For the text-containing cell, return its midpoint in (x, y) coordinate format. 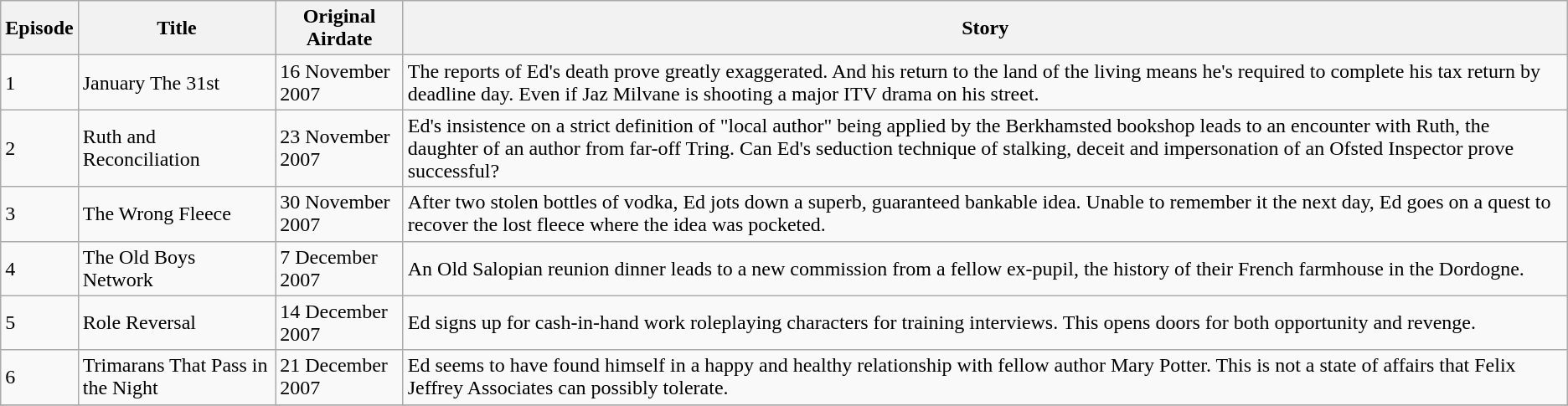
Trimarans That Pass in the Night (177, 377)
Story (985, 28)
Title (177, 28)
Ed signs up for cash-in-hand work roleplaying characters for training interviews. This opens doors for both opportunity and revenge. (985, 323)
4 (39, 268)
An Old Salopian reunion dinner leads to a new commission from a fellow ex-pupil, the history of their French farmhouse in the Dordogne. (985, 268)
Role Reversal (177, 323)
Episode (39, 28)
5 (39, 323)
2 (39, 148)
16 November 2007 (340, 82)
3 (39, 214)
7 December 2007 (340, 268)
Original Airdate (340, 28)
The Wrong Fleece (177, 214)
The Old Boys Network (177, 268)
14 December 2007 (340, 323)
Ruth and Reconciliation (177, 148)
January The 31st (177, 82)
1 (39, 82)
30 November 2007 (340, 214)
23 November 2007 (340, 148)
6 (39, 377)
21 December 2007 (340, 377)
